Return the [X, Y] coordinate for the center point of the cell that contains the specified text.  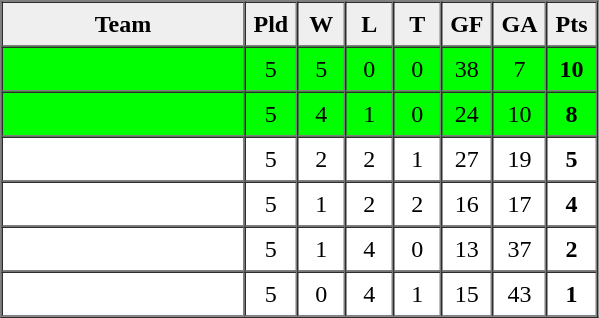
7 [520, 68]
43 [520, 294]
Pts [572, 24]
Pld [270, 24]
15 [466, 294]
8 [572, 114]
Team [124, 24]
T [417, 24]
37 [520, 248]
19 [520, 158]
13 [466, 248]
W [321, 24]
GA [520, 24]
17 [520, 204]
24 [466, 114]
GF [466, 24]
38 [466, 68]
27 [466, 158]
16 [466, 204]
L [369, 24]
